Pinpoint the cell where the given text exists, returning its (X, Y) midpoint coordinate. 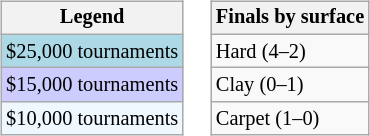
Hard (4–2) (290, 51)
Clay (0–1) (290, 85)
Finals by surface (290, 18)
$25,000 tournaments (92, 51)
Carpet (1–0) (290, 119)
Legend (92, 18)
$15,000 tournaments (92, 85)
$10,000 tournaments (92, 119)
